For the text-containing cell, return its midpoint in [x, y] coordinate format. 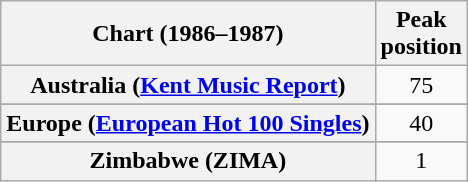
1 [421, 161]
Australia (Kent Music Report) [188, 85]
Zimbabwe (ZIMA) [188, 161]
Europe (European Hot 100 Singles) [188, 123]
Peakposition [421, 34]
40 [421, 123]
Chart (1986–1987) [188, 34]
75 [421, 85]
